Provide the (x, y) coordinate of the cell's center where the given text is located.  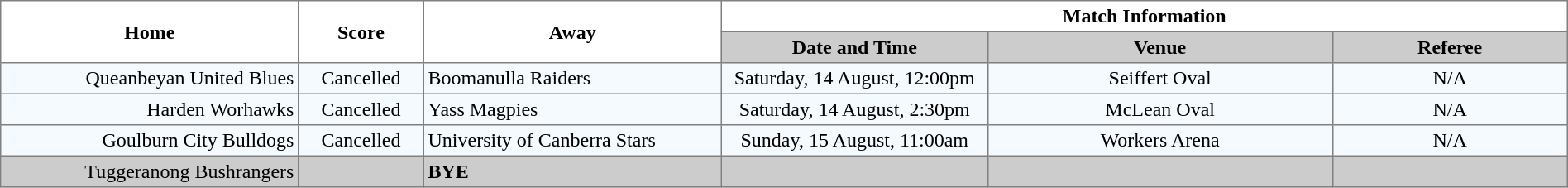
Referee (1450, 47)
Harden Worhawks (150, 109)
Date and Time (854, 47)
Sunday, 15 August, 11:00am (854, 141)
Boomanulla Raiders (572, 79)
Venue (1159, 47)
McLean Oval (1159, 109)
Yass Magpies (572, 109)
Tuggeranong Bushrangers (150, 171)
Away (572, 31)
Queanbeyan United Blues (150, 79)
Goulburn City Bulldogs (150, 141)
Workers Arena (1159, 141)
Saturday, 14 August, 12:00pm (854, 79)
Saturday, 14 August, 2:30pm (854, 109)
BYE (572, 171)
Match Information (1145, 17)
Seiffert Oval (1159, 79)
University of Canberra Stars (572, 141)
Home (150, 31)
Score (361, 31)
